For the text-containing cell, return its midpoint in [X, Y] coordinate format. 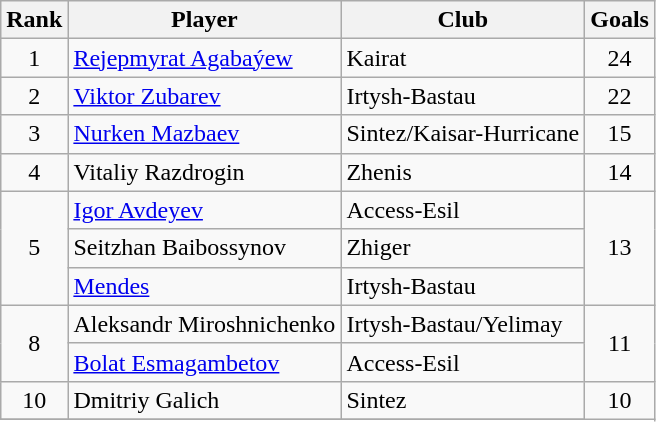
11 [620, 343]
4 [34, 172]
8 [34, 343]
3 [34, 134]
Sintez [463, 400]
Igor Avdeyev [204, 210]
Kairat [463, 58]
15 [620, 134]
Zhenis [463, 172]
Dmitriy Galich [204, 400]
Aleksandr Miroshnichenko [204, 324]
Zhiger [463, 248]
Mendes [204, 286]
24 [620, 58]
14 [620, 172]
5 [34, 248]
Bolat Esmagambetov [204, 362]
Irtysh-Bastau/Yelimay [463, 324]
22 [620, 96]
Viktor Zubarev [204, 96]
Rank [34, 20]
Seitzhan Baibossynov [204, 248]
Club [463, 20]
Vitaliy Razdrogin [204, 172]
1 [34, 58]
Sintez/Kaisar-Hurricane [463, 134]
Goals [620, 20]
Rejepmyrat Agabaýew [204, 58]
2 [34, 96]
Nurken Mazbaev [204, 134]
Player [204, 20]
13 [620, 248]
